Detect which cell encompasses the target text, then output its (X, Y) center coordinate. 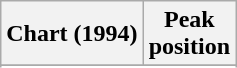
Peakposition (189, 34)
Chart (1994) (72, 34)
